Output the [x, y] coordinate of the center of the cell containing the given text.  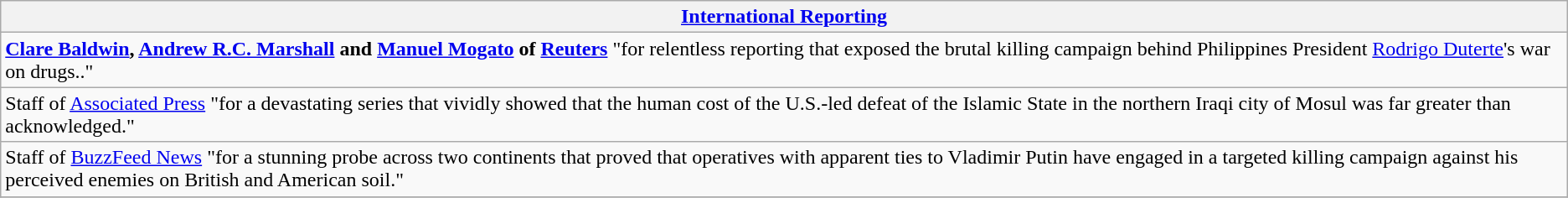
International Reporting [784, 17]
